For the text-containing cell, return its midpoint in (x, y) coordinate format. 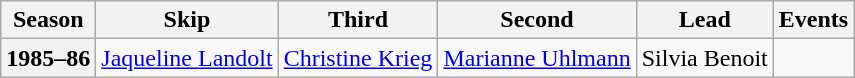
Skip (187, 20)
Christine Krieg (358, 58)
Lead (704, 20)
Third (358, 20)
1985–86 (48, 58)
Silvia Benoit (704, 58)
Second (537, 20)
Events (813, 20)
Season (48, 20)
Marianne Uhlmann (537, 58)
Jaqueline Landolt (187, 58)
